Identify which cell holds the provided text, then report its (x, y) central coordinate. 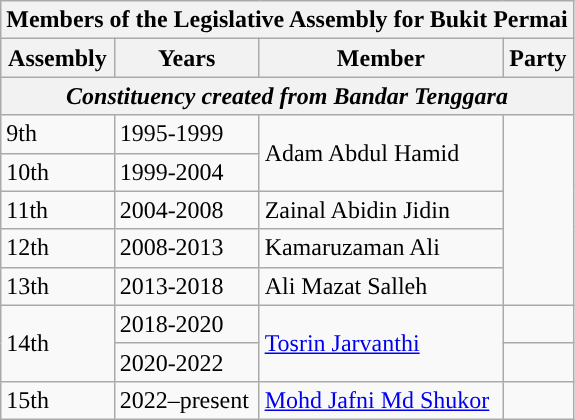
12th (58, 248)
15th (58, 400)
Constituency created from Bandar Tenggara (288, 96)
Years (186, 58)
Ali Mazat Salleh (381, 286)
14th (58, 343)
Party (538, 58)
2020-2022 (186, 362)
1995-1999 (186, 134)
Member (381, 58)
2008-2013 (186, 248)
Zainal Abidin Jidin (381, 210)
2022–present (186, 400)
Mohd Jafni Md Shukor (381, 400)
1999-2004 (186, 172)
Assembly (58, 58)
2004-2008 (186, 210)
10th (58, 172)
13th (58, 286)
11th (58, 210)
Members of the Legislative Assembly for Bukit Permai (288, 20)
Tosrin Jarvanthi (381, 343)
Kamaruzaman Ali (381, 248)
2018-2020 (186, 324)
Adam Abdul Hamid (381, 153)
2013-2018 (186, 286)
9th (58, 134)
